Detect which cell encompasses the target text, then output its (x, y) center coordinate. 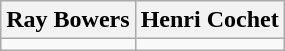
Henri Cochet (210, 20)
Ray Bowers (68, 20)
